Locate the cell with the specified text and output its (x, y) center coordinate. 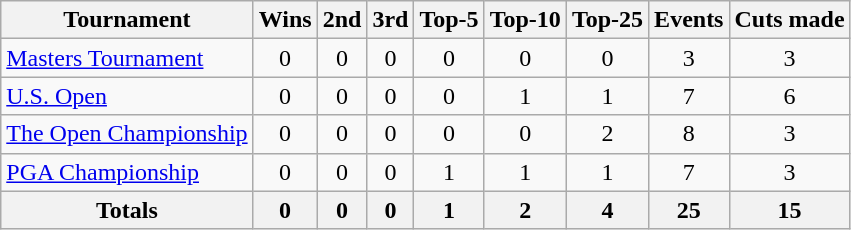
8 (689, 134)
4 (607, 210)
25 (689, 210)
Events (689, 20)
3rd (390, 20)
Top-25 (607, 20)
The Open Championship (127, 134)
15 (790, 210)
6 (790, 96)
Top-10 (525, 20)
2nd (342, 20)
PGA Championship (127, 172)
Top-5 (449, 20)
Totals (127, 210)
Wins (285, 20)
Cuts made (790, 20)
Masters Tournament (127, 58)
Tournament (127, 20)
U.S. Open (127, 96)
